Find where the given text appears and provide that cell's center as (x, y) coordinate. 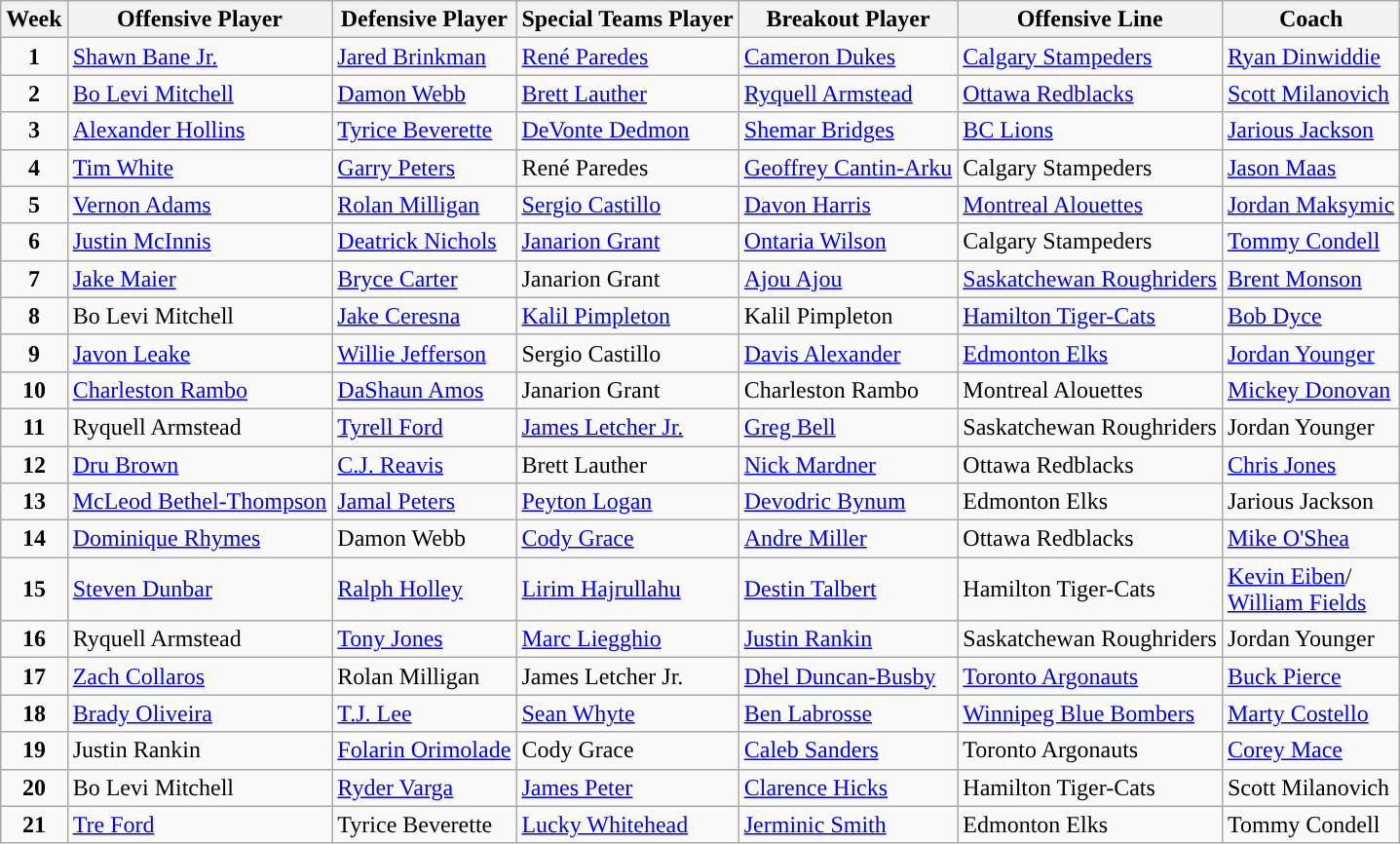
Tony Jones (425, 639)
Deatrick Nichols (425, 242)
Week (34, 19)
1 (34, 57)
Special Teams Player (627, 19)
Dru Brown (200, 465)
Dhel Duncan-Busby (848, 676)
Jake Ceresna (425, 316)
Alexander Hollins (200, 131)
Shemar Bridges (848, 131)
Ontaria Wilson (848, 242)
Breakout Player (848, 19)
16 (34, 639)
Sean Whyte (627, 713)
Brady Oliveira (200, 713)
20 (34, 787)
8 (34, 316)
6 (34, 242)
James Peter (627, 787)
Lirim Hajrullahu (627, 589)
12 (34, 465)
Bryce Carter (425, 279)
Garry Peters (425, 168)
Dominique Rhymes (200, 539)
Geoffrey Cantin-Arku (848, 168)
Tyrell Ford (425, 427)
Greg Bell (848, 427)
Marty Costello (1310, 713)
Folarin Orimolade (425, 750)
Chris Jones (1310, 465)
Mike O'Shea (1310, 539)
Ralph Holley (425, 589)
Ryan Dinwiddie (1310, 57)
19 (34, 750)
21 (34, 825)
Clarence Hicks (848, 787)
Bob Dyce (1310, 316)
C.J. Reavis (425, 465)
Davis Alexander (848, 353)
Winnipeg Blue Bombers (1090, 713)
DaShaun Amos (425, 390)
Destin Talbert (848, 589)
Jared Brinkman (425, 57)
Ben Labrosse (848, 713)
7 (34, 279)
Caleb Sanders (848, 750)
Davon Harris (848, 205)
Corey Mace (1310, 750)
Andre Miller (848, 539)
3 (34, 131)
14 (34, 539)
Offensive Line (1090, 19)
Defensive Player (425, 19)
McLeod Bethel-Thompson (200, 502)
Jordan Maksymic (1310, 205)
Buck Pierce (1310, 676)
17 (34, 676)
Cameron Dukes (848, 57)
9 (34, 353)
Jake Maier (200, 279)
4 (34, 168)
Ajou Ajou (848, 279)
Zach Collaros (200, 676)
Mickey Donovan (1310, 390)
Lucky Whitehead (627, 825)
Tim White (200, 168)
Justin McInnis (200, 242)
18 (34, 713)
Jerminic Smith (848, 825)
10 (34, 390)
BC Lions (1090, 131)
Vernon Adams (200, 205)
Javon Leake (200, 353)
5 (34, 205)
Tre Ford (200, 825)
Marc Liegghio (627, 639)
Steven Dunbar (200, 589)
2 (34, 94)
DeVonte Dedmon (627, 131)
Ryder Varga (425, 787)
Peyton Logan (627, 502)
Devodric Bynum (848, 502)
Shawn Bane Jr. (200, 57)
Jason Maas (1310, 168)
Jamal Peters (425, 502)
Brent Monson (1310, 279)
Willie Jefferson (425, 353)
T.J. Lee (425, 713)
15 (34, 589)
11 (34, 427)
13 (34, 502)
Kevin Eiben/William Fields (1310, 589)
Coach (1310, 19)
Nick Mardner (848, 465)
Offensive Player (200, 19)
